Return the [x, y] coordinate for the center point of the cell that contains the specified text.  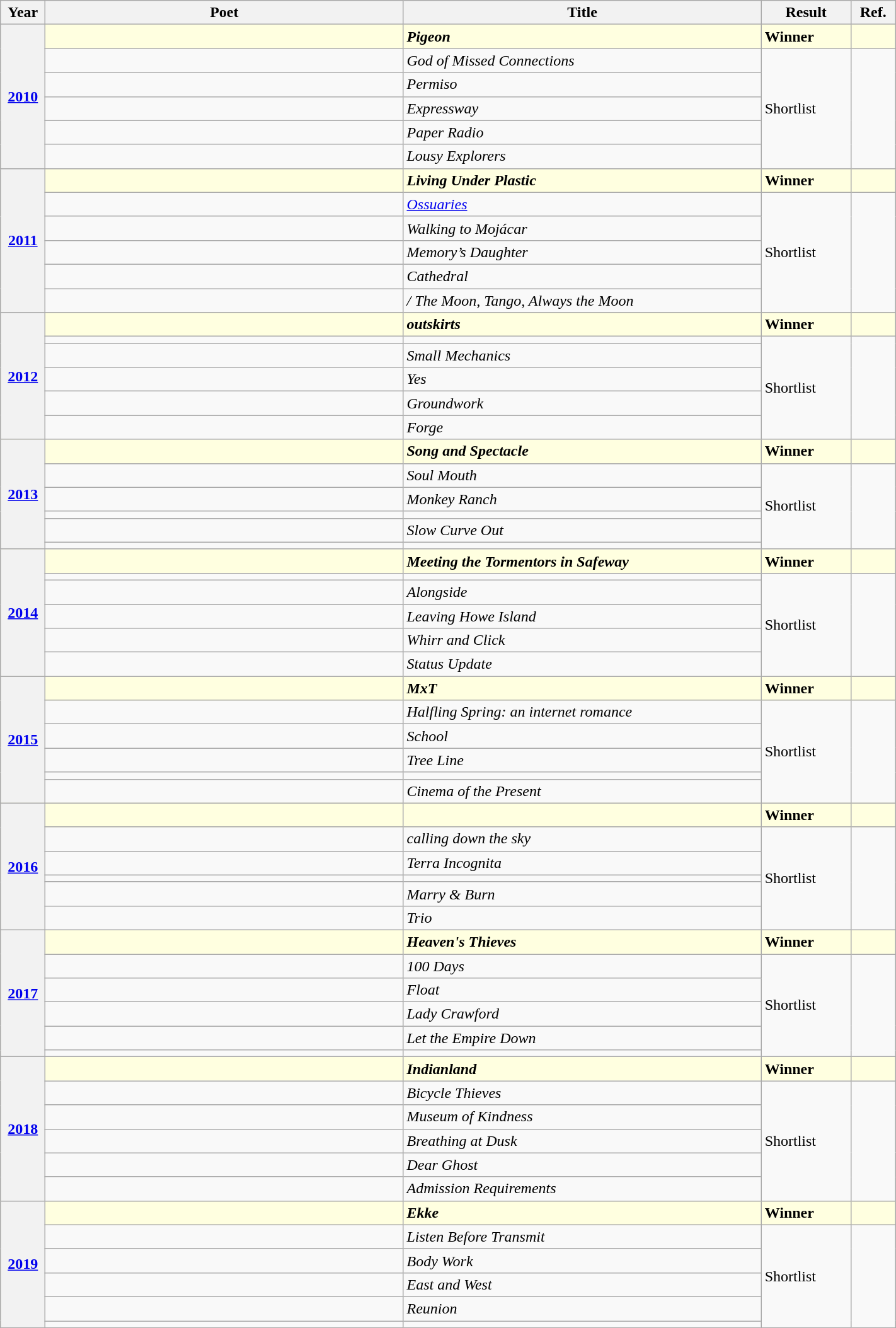
Indianland [582, 1069]
Meeting the Tormentors in Safeway [582, 561]
2018 [23, 1129]
East and West [582, 1285]
2015 [23, 740]
Ossuaries [582, 204]
Result [806, 13]
Title [582, 13]
Listen Before Transmit [582, 1237]
Small Mechanics [582, 355]
Memory’s Daughter [582, 252]
Ref. [873, 13]
God of Missed Connections [582, 61]
Breathing at Dusk [582, 1141]
100 Days [582, 966]
Reunion [582, 1308]
2014 [23, 613]
Heaven's Thieves [582, 942]
Slow Curve Out [582, 530]
Trio [582, 918]
Cathedral [582, 276]
Walking to Mojácar [582, 228]
2011 [23, 240]
2016 [23, 866]
Float [582, 990]
Yes [582, 379]
Living Under Plastic [582, 180]
Marry & Burn [582, 894]
Paper Radio [582, 132]
Forge [582, 427]
Soul Mouth [582, 475]
calling down the sky [582, 839]
Halfling Spring: an internet romance [582, 712]
Alongside [582, 592]
2010 [23, 96]
Ekke [582, 1213]
Bicycle Thieves [582, 1093]
Body Work [582, 1261]
/ The Moon, Tango, Always the Moon [582, 301]
Let the Empire Down [582, 1038]
Groundwork [582, 403]
Tree Line [582, 760]
Whirr and Click [582, 640]
Pigeon [582, 37]
Monkey Ranch [582, 499]
Song and Spectacle [582, 451]
Lousy Explorers [582, 156]
Lady Crawford [582, 1014]
MxT [582, 688]
2013 [23, 494]
2017 [23, 993]
Year [23, 13]
Museum of Kindness [582, 1117]
Permiso [582, 84]
2019 [23, 1264]
Poet [224, 13]
Dear Ghost [582, 1165]
2012 [23, 376]
Expressway [582, 108]
outskirts [582, 325]
Status Update [582, 664]
School [582, 736]
Admission Requirements [582, 1189]
Leaving Howe Island [582, 616]
Terra Incognita [582, 863]
Cinema of the Present [582, 791]
